Extract the [X, Y] coordinate from the center of the cell holding the provided text.  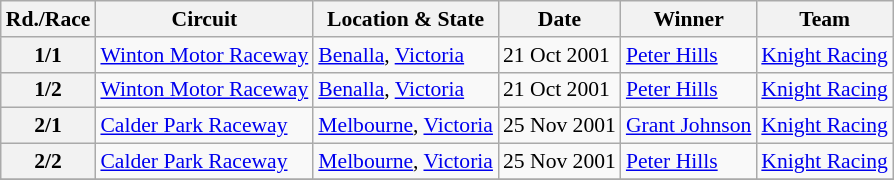
1/2 [48, 90]
Winner [688, 19]
Team [824, 19]
2/2 [48, 162]
2/1 [48, 126]
1/1 [48, 55]
Date [560, 19]
Location & State [406, 19]
Grant Johnson [688, 126]
Rd./Race [48, 19]
Circuit [204, 19]
